Extract the [x, y] coordinate from the center of the cell holding the provided text.  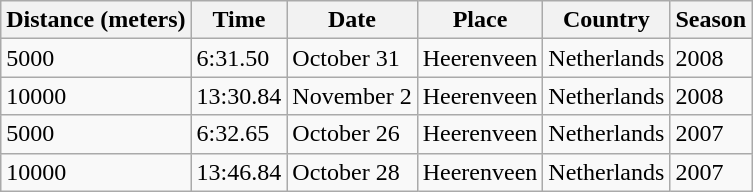
Country [606, 20]
October 31 [352, 58]
Place [480, 20]
6:32.65 [239, 134]
Date [352, 20]
October 26 [352, 134]
October 28 [352, 172]
Time [239, 20]
Season [711, 20]
November 2 [352, 96]
13:30.84 [239, 96]
13:46.84 [239, 172]
Distance (meters) [96, 20]
6:31.50 [239, 58]
